Search for the cell housing the specified text and yield its [x, y] center coordinate. 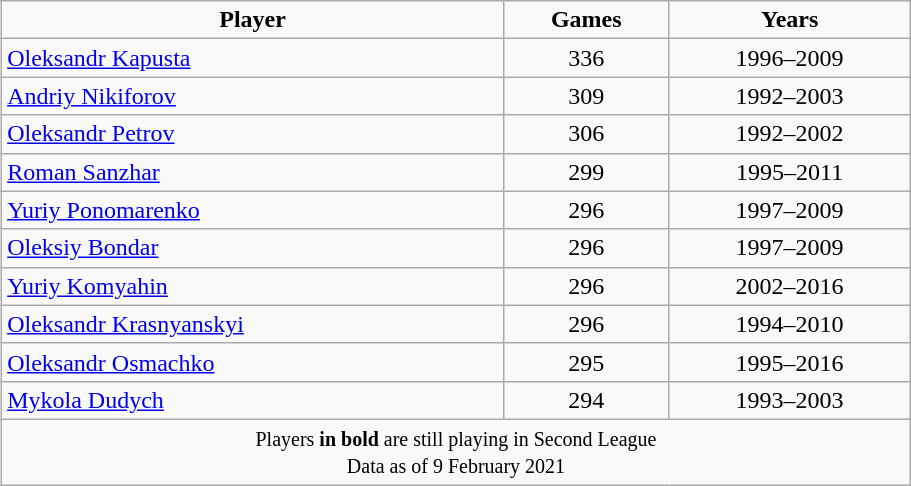
1994–2010 [790, 324]
2002–2016 [790, 286]
1992–2002 [790, 134]
Players in bold are still playing in Second LeagueData as of 9 February 2021 [456, 452]
306 [586, 134]
Years [790, 20]
295 [586, 362]
Mykola Dudych [253, 400]
Player [253, 20]
Oleksiy Bondar [253, 248]
Andriy Nikiforov [253, 96]
Roman Sanzhar [253, 172]
Oleksandr Osmachko [253, 362]
1995–2016 [790, 362]
1993–2003 [790, 400]
336 [586, 58]
299 [586, 172]
294 [586, 400]
Oleksandr Krasnyanskyi [253, 324]
Oleksandr Kapusta [253, 58]
Games [586, 20]
Oleksandr Petrov [253, 134]
Yuriy Komyahin [253, 286]
1996–2009 [790, 58]
309 [586, 96]
1992–2003 [790, 96]
Yuriy Ponomarenko [253, 210]
1995–2011 [790, 172]
